Provide the (X, Y) coordinate of the cell's center where the given text is located.  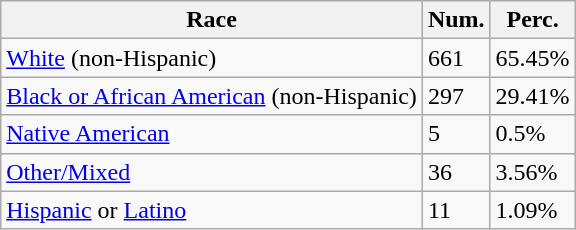
Black or African American (non-Hispanic) (212, 96)
11 (456, 210)
Num. (456, 20)
Native American (212, 134)
661 (456, 58)
Hispanic or Latino (212, 210)
Race (212, 20)
0.5% (532, 134)
Other/Mixed (212, 172)
3.56% (532, 172)
White (non-Hispanic) (212, 58)
65.45% (532, 58)
5 (456, 134)
Perc. (532, 20)
36 (456, 172)
1.09% (532, 210)
297 (456, 96)
29.41% (532, 96)
